Identify which cell holds the provided text, then report its (x, y) central coordinate. 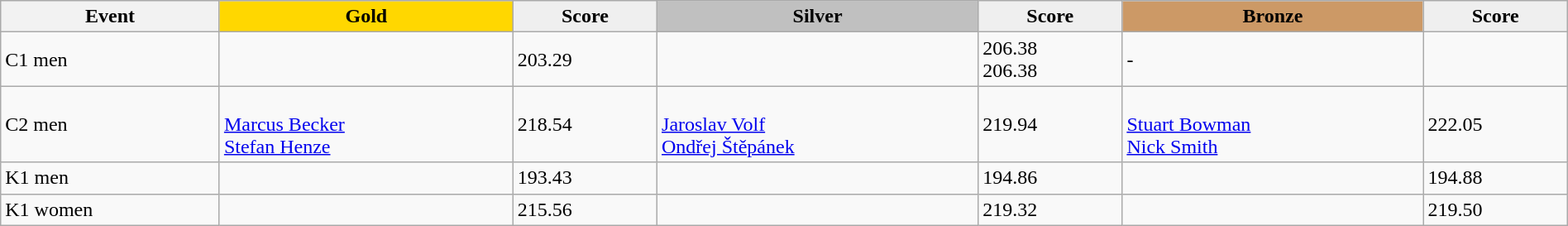
Marcus BeckerStefan Henze (366, 124)
219.50 (1495, 209)
222.05 (1495, 124)
Silver (818, 17)
- (1273, 60)
215.56 (585, 209)
C2 men (111, 124)
Bronze (1273, 17)
C1 men (111, 60)
193.43 (585, 178)
219.32 (1050, 209)
K1 men (111, 178)
194.88 (1495, 178)
Jaroslav VolfOndřej Štěpánek (818, 124)
203.29 (585, 60)
Gold (366, 17)
194.86 (1050, 178)
Stuart BowmanNick Smith (1273, 124)
218.54 (585, 124)
206.38206.38 (1050, 60)
Event (111, 17)
K1 women (111, 209)
219.94 (1050, 124)
